Find where the given text appears and provide that cell's center as (x, y) coordinate. 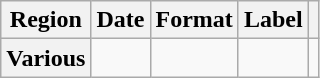
Region (46, 20)
Format (194, 20)
Date (120, 20)
Various (46, 58)
Label (273, 20)
